Output the (X, Y) coordinate of the center of the cell containing the given text.  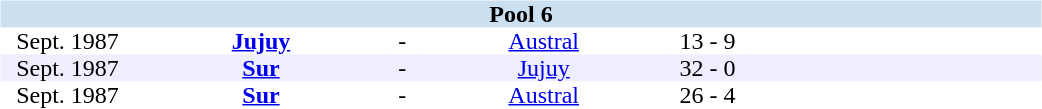
32 - 0 (707, 68)
26 - 4 (707, 96)
Pool 6 (520, 14)
13 - 9 (707, 42)
